Find where the given text appears and provide that cell's center as [X, Y] coordinate. 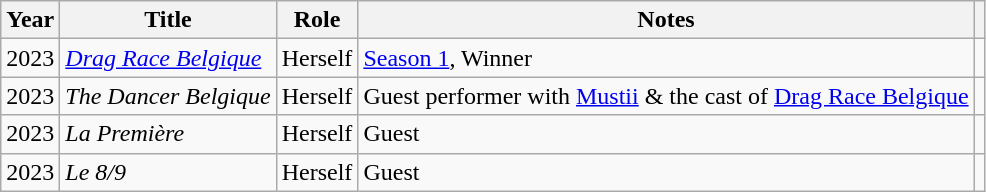
The Dancer Belgique [168, 96]
Notes [666, 20]
Year [30, 20]
Title [168, 20]
Drag Race Belgique [168, 58]
Guest performer with Mustii & the cast of Drag Race Belgique [666, 96]
La Première [168, 134]
Le 8/9 [168, 172]
Season 1, Winner [666, 58]
Role [317, 20]
